Capture the cell that displays the provided text and extract its [X, Y] central coordinate. 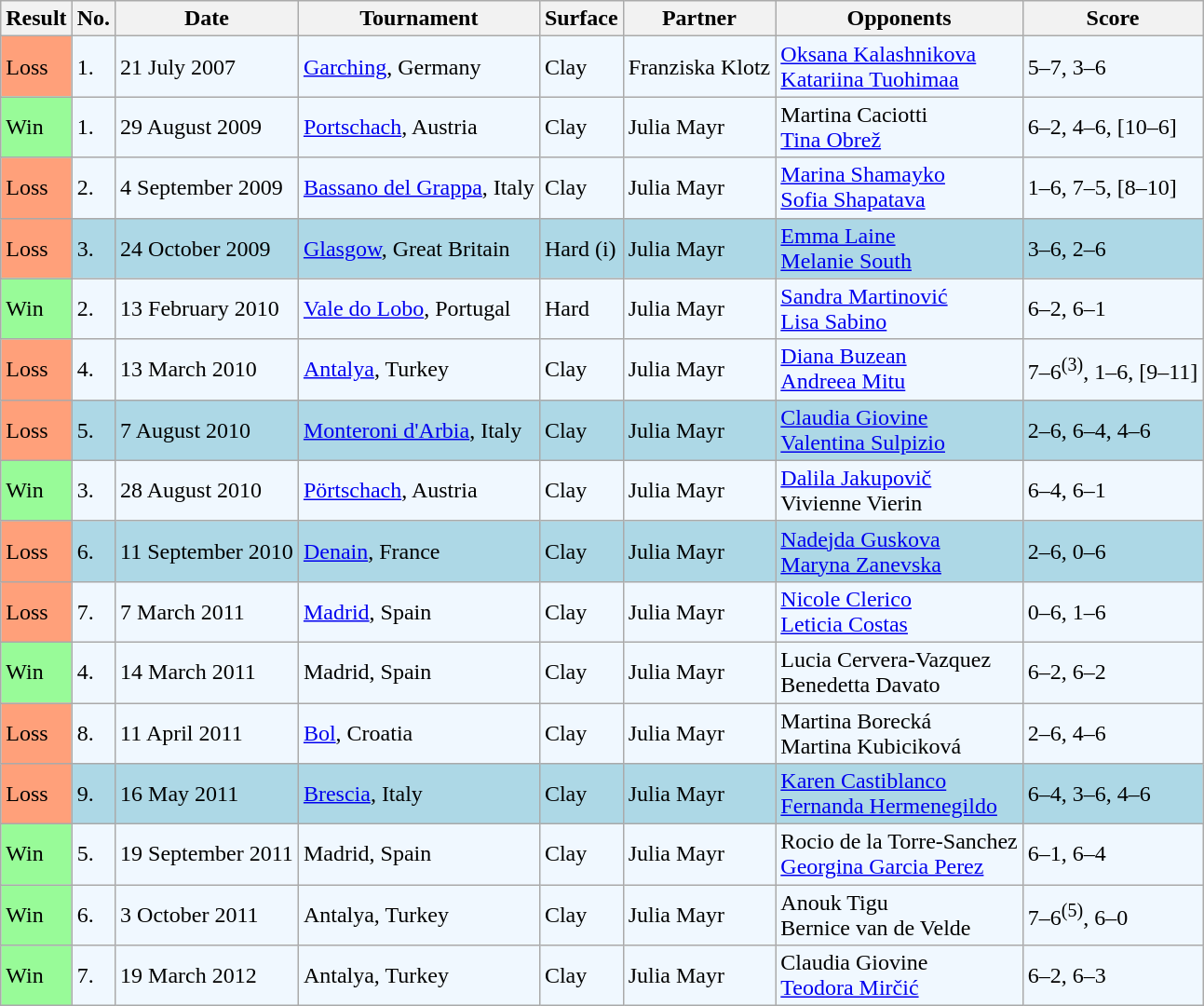
Result [36, 19]
Claudia Giovine Teodora Mirčić [900, 976]
6–4, 3–6, 4–6 [1112, 794]
6–2, 6–3 [1112, 976]
Garching, Germany [419, 67]
Date [207, 19]
Oksana Kalashnikova Katariina Tuohimaa [900, 67]
Hard [581, 309]
Claudia Giovine Valentina Sulpizio [900, 430]
Sandra Martinović Lisa Sabino [900, 309]
13 March 2010 [207, 369]
Anouk Tigu Bernice van de Velde [900, 915]
2–6, 0–6 [1112, 551]
7 August 2010 [207, 430]
Karen Castiblanco Fernanda Hermenegildo [900, 794]
0–6, 1–6 [1112, 611]
3–6, 2–6 [1112, 248]
Vale do Lobo, Portugal [419, 309]
Lucia Cervera-Vazquez Benedetta Davato [900, 673]
Hard (i) [581, 248]
Tournament [419, 19]
8. [93, 732]
6–2, 6–2 [1112, 673]
3 October 2011 [207, 915]
1–6, 7–5, [8–10] [1112, 188]
7 March 2011 [207, 611]
13 February 2010 [207, 309]
Martina Borecká Martina Kubiciková [900, 732]
Denain, France [419, 551]
No. [93, 19]
21 July 2007 [207, 67]
24 October 2009 [207, 248]
11 April 2011 [207, 732]
Diana Buzean Andreea Mitu [900, 369]
Opponents [900, 19]
Marina Shamayko Sofia Shapatava [900, 188]
Portschach, Austria [419, 127]
6–1, 6–4 [1112, 855]
Partner [699, 19]
7–6(5), 6–0 [1112, 915]
28 August 2010 [207, 490]
Score [1112, 19]
Surface [581, 19]
7–6(3), 1–6, [9–11] [1112, 369]
19 September 2011 [207, 855]
Dalila Jakupovič Vivienne Vierin [900, 490]
Nadejda Guskova Maryna Zanevska [900, 551]
Rocio de la Torre-Sanchez Georgina Garcia Perez [900, 855]
16 May 2011 [207, 794]
5–7, 3–6 [1112, 67]
29 August 2009 [207, 127]
Bassano del Grappa, Italy [419, 188]
6–2, 6–1 [1112, 309]
9. [93, 794]
Franziska Klotz [699, 67]
4 September 2009 [207, 188]
Martina Caciotti Tina Obrež [900, 127]
Pörtschach, Austria [419, 490]
11 September 2010 [207, 551]
Glasgow, Great Britain [419, 248]
Emma Laine Melanie South [900, 248]
6–4, 6–1 [1112, 490]
Bol, Croatia [419, 732]
2–6, 4–6 [1112, 732]
14 March 2011 [207, 673]
Brescia, Italy [419, 794]
Monteroni d'Arbia, Italy [419, 430]
6–2, 4–6, [10–6] [1112, 127]
Nicole Clerico Leticia Costas [900, 611]
19 March 2012 [207, 976]
2–6, 6–4, 4–6 [1112, 430]
